Locate the cell with the specified text and output its [X, Y] center coordinate. 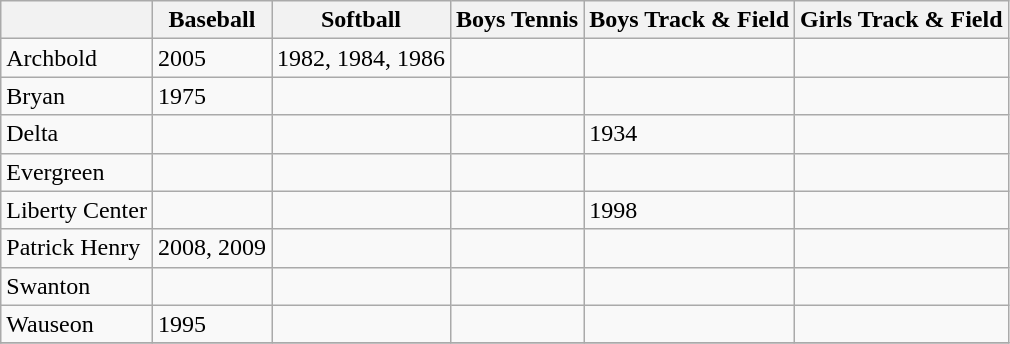
Delta [77, 134]
Patrick Henry [77, 248]
Baseball [212, 20]
Archbold [77, 58]
1995 [212, 324]
Bryan [77, 96]
Swanton [77, 286]
1982, 1984, 1986 [362, 58]
1998 [690, 210]
1975 [212, 96]
1934 [690, 134]
Boys Tennis [518, 20]
Girls Track & Field [902, 20]
Boys Track & Field [690, 20]
2005 [212, 58]
Softball [362, 20]
2008, 2009 [212, 248]
Evergreen [77, 172]
Liberty Center [77, 210]
Wauseon [77, 324]
